Search for the cell housing the specified text and yield its (x, y) center coordinate. 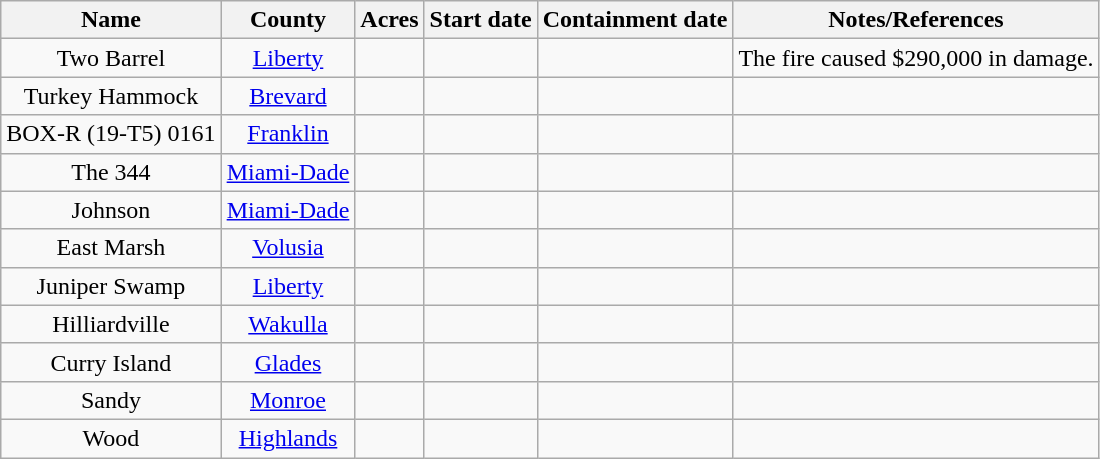
Juniper Swamp (111, 286)
Containment date (635, 20)
BOX-R (19-T5) 0161 (111, 134)
Volusia (288, 248)
Name (111, 20)
Notes/References (916, 20)
Hilliardville (111, 324)
Sandy (111, 400)
Franklin (288, 134)
Monroe (288, 400)
Wood (111, 438)
Brevard (288, 96)
Curry Island (111, 362)
East Marsh (111, 248)
The 344 (111, 172)
Glades (288, 362)
Highlands (288, 438)
Turkey Hammock (111, 96)
Start date (480, 20)
Acres (390, 20)
The fire caused $290,000 in damage. (916, 58)
Two Barrel (111, 58)
Wakulla (288, 324)
Johnson (111, 210)
County (288, 20)
